From the cell containing the given text, extract its center point as [x, y] coordinate. 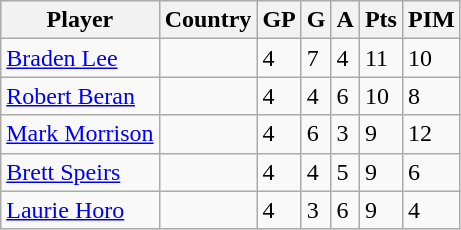
PIM [431, 20]
Robert Beran [80, 96]
11 [380, 58]
Pts [380, 20]
Braden Lee [80, 58]
12 [431, 134]
A [345, 20]
Laurie Horo [80, 210]
7 [316, 58]
5 [345, 172]
Brett Speirs [80, 172]
Country [208, 20]
Player [80, 20]
Mark Morrison [80, 134]
8 [431, 96]
GP [279, 20]
G [316, 20]
